For the text-containing cell, return its midpoint in [x, y] coordinate format. 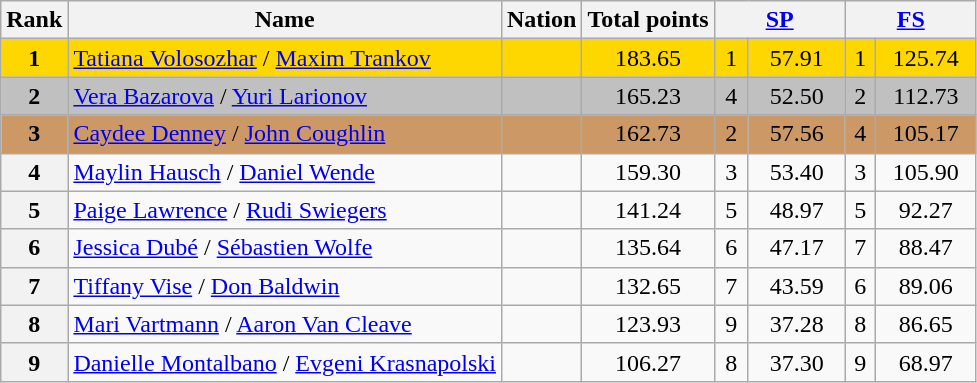
Tiffany Vise / Don Baldwin [285, 286]
57.56 [796, 134]
Jessica Dubé / Sébastien Wolfe [285, 248]
43.59 [796, 286]
123.93 [648, 324]
86.65 [926, 324]
Danielle Montalbano / Evgeni Krasnapolski [285, 362]
57.91 [796, 58]
68.97 [926, 362]
Maylin Hausch / Daniel Wende [285, 172]
105.17 [926, 134]
132.65 [648, 286]
165.23 [648, 96]
Caydee Denney / John Coughlin [285, 134]
47.17 [796, 248]
Tatiana Volosozhar / Maxim Trankov [285, 58]
Paige Lawrence / Rudi Swiegers [285, 210]
159.30 [648, 172]
162.73 [648, 134]
141.24 [648, 210]
52.50 [796, 96]
88.47 [926, 248]
FS [910, 20]
89.06 [926, 286]
Vera Bazarova / Yuri Larionov [285, 96]
53.40 [796, 172]
Nation [541, 20]
135.64 [648, 248]
Name [285, 20]
37.28 [796, 324]
92.27 [926, 210]
183.65 [648, 58]
SP [780, 20]
106.27 [648, 362]
Mari Vartmann / Aaron Van Cleave [285, 324]
125.74 [926, 58]
Rank [34, 20]
Total points [648, 20]
37.30 [796, 362]
48.97 [796, 210]
112.73 [926, 96]
105.90 [926, 172]
